Pinpoint the cell where the given text exists, returning its (X, Y) midpoint coordinate. 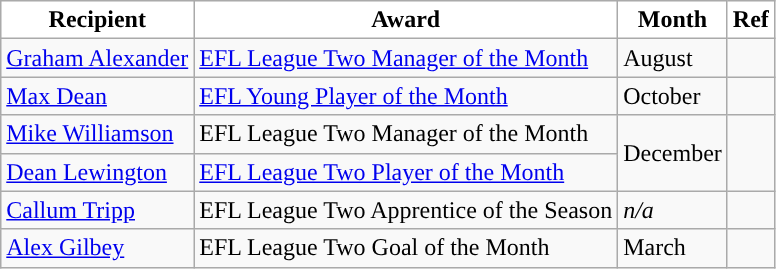
March (673, 248)
EFL League Two Goal of the Month (406, 248)
EFL League Two Player of the Month (406, 172)
Max Dean (98, 96)
Graham Alexander (98, 58)
August (673, 58)
Award (406, 20)
October (673, 96)
Ref (750, 20)
Dean Lewington (98, 172)
Callum Tripp (98, 210)
EFL Young Player of the Month (406, 96)
Mike Williamson (98, 134)
Month (673, 20)
n/a (673, 210)
EFL League Two Apprentice of the Season (406, 210)
Recipient (98, 20)
December (673, 153)
Alex Gilbey (98, 248)
